Locate the cell with the specified text and output its (x, y) center coordinate. 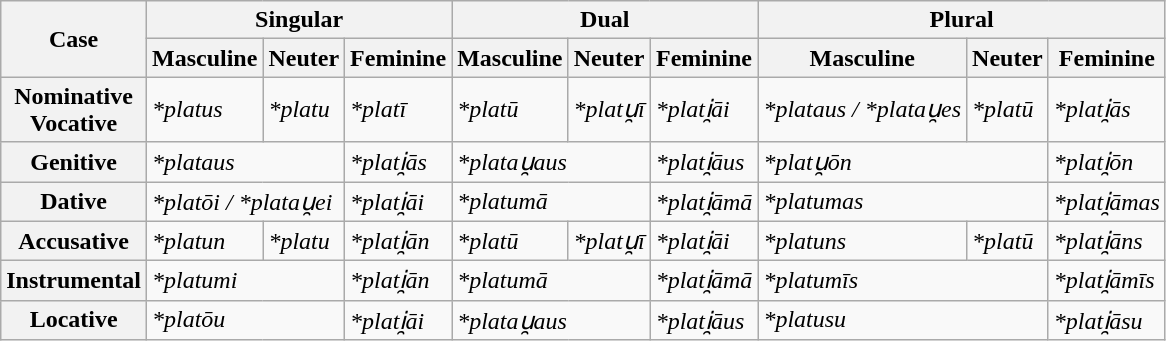
Locative (74, 320)
*platumi (245, 281)
*plati̯āns (1106, 241)
*plati̯āsu (1106, 320)
*platuns (862, 241)
Singular (298, 20)
*platōi / *platau̯ei (245, 202)
*platusu (903, 320)
*platus (204, 110)
*platu̯ōn (903, 162)
*platumas (903, 202)
*plati̯āmīs (1106, 281)
*platōu (245, 320)
Instrumental (74, 281)
*platumīs (903, 281)
Dual (605, 20)
Dative (74, 202)
*plati̯ōn (1106, 162)
*plataus (245, 162)
*platun (204, 241)
Case (74, 39)
*plati̯āmas (1106, 202)
*platī (398, 110)
*plataus / *platau̯es (862, 110)
Plural (962, 20)
Genitive (74, 162)
Nominative Vocative (74, 110)
Accusative (74, 241)
